Return the (X, Y) coordinate for the center point of the cell that contains the specified text.  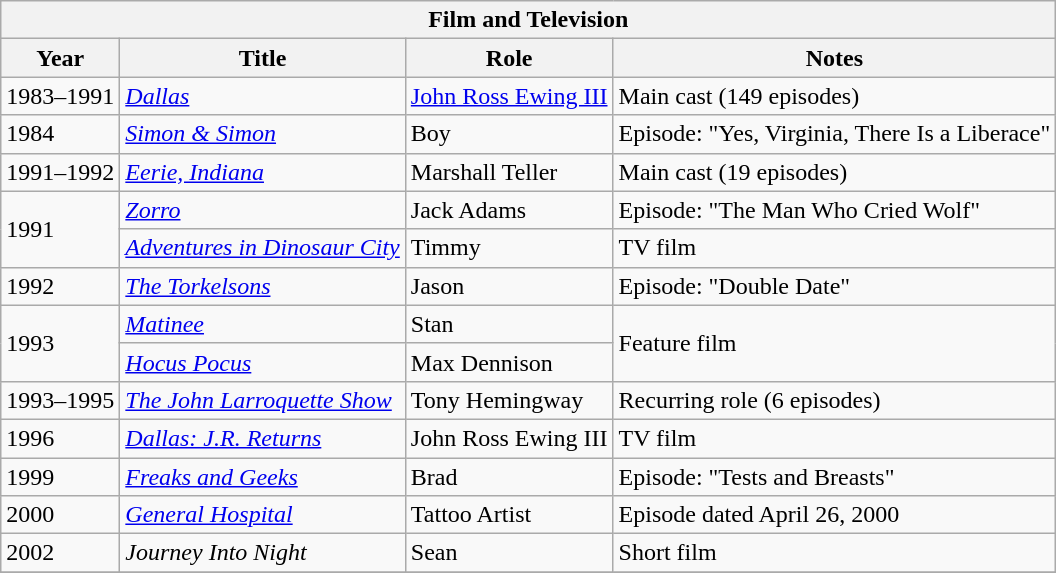
Brad (509, 477)
Tony Hemingway (509, 400)
Episode: "The Man Who Cried Wolf" (834, 210)
1999 (60, 477)
Sean (509, 553)
Role (509, 58)
1993–1995 (60, 400)
General Hospital (262, 515)
Title (262, 58)
The Torkelsons (262, 286)
Jack Adams (509, 210)
Jason (509, 286)
Freaks and Geeks (262, 477)
1993 (60, 343)
Tattoo Artist (509, 515)
Episode: "Yes, Virginia, There Is a Liberace" (834, 134)
1996 (60, 438)
1984 (60, 134)
Year (60, 58)
1992 (60, 286)
Timmy (509, 248)
Main cast (149 episodes) (834, 96)
Dallas: J.R. Returns (262, 438)
Adventures in Dinosaur City (262, 248)
Recurring role (6 episodes) (834, 400)
Episode: "Tests and Breasts" (834, 477)
Journey Into Night (262, 553)
1991–1992 (60, 172)
Max Dennison (509, 362)
2000 (60, 515)
Marshall Teller (509, 172)
Boy (509, 134)
Matinee (262, 324)
1983–1991 (60, 96)
Hocus Pocus (262, 362)
2002 (60, 553)
Stan (509, 324)
Dallas (262, 96)
Simon & Simon (262, 134)
Short film (834, 553)
The John Larroquette Show (262, 400)
1991 (60, 229)
Episode: "Double Date" (834, 286)
Eerie, Indiana (262, 172)
Main cast (19 episodes) (834, 172)
Episode dated April 26, 2000 (834, 515)
Feature film (834, 343)
Notes (834, 58)
Zorro (262, 210)
Film and Television (528, 20)
